Return the (x, y) coordinate for the center point of the cell that contains the specified text.  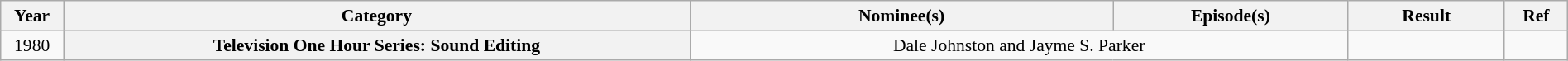
Year (32, 16)
Result (1426, 16)
Television One Hour Series: Sound Editing (377, 45)
Episode(s) (1231, 16)
Dale Johnston and Jayme S. Parker (1019, 45)
Nominee(s) (901, 16)
1980 (32, 45)
Category (377, 16)
Ref (1536, 16)
